Pinpoint the cell where the given text exists, returning its (x, y) midpoint coordinate. 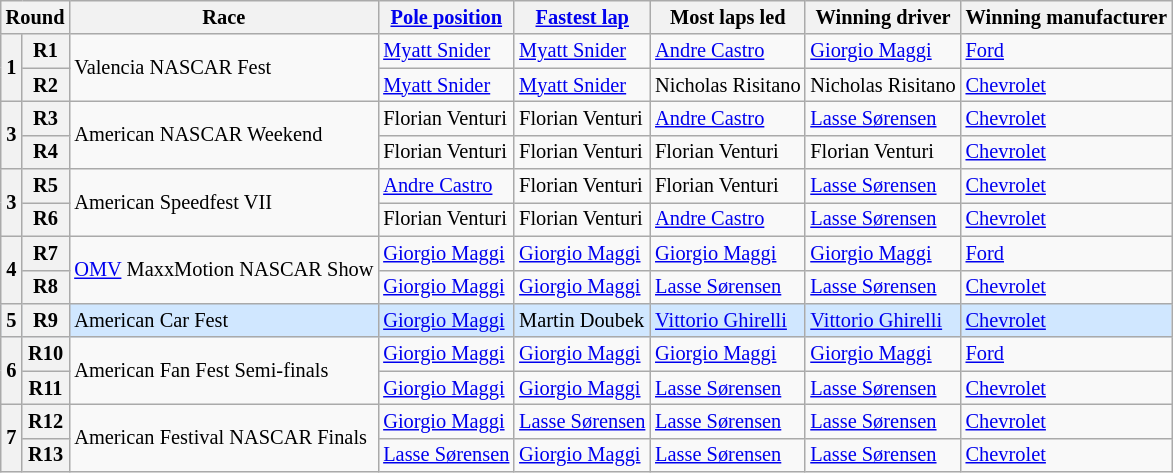
Round (36, 17)
R6 (46, 219)
American Festival NASCAR Finals (224, 438)
R7 (46, 253)
OMV MaxxMotion NASCAR Show (224, 270)
Fastest lap (582, 17)
1 (12, 68)
Most laps led (728, 17)
7 (12, 438)
R11 (46, 388)
5 (12, 320)
4 (12, 270)
Martin Doubek (582, 320)
Race (224, 17)
R2 (46, 85)
American Speedfest VII (224, 202)
Valencia NASCAR Fest (224, 68)
American NASCAR Weekend (224, 134)
R1 (46, 51)
Pole position (446, 17)
R10 (46, 354)
Winning manufacturer (1066, 17)
R9 (46, 320)
R12 (46, 421)
American Car Fest (224, 320)
R13 (46, 455)
6 (12, 370)
Winning driver (882, 17)
American Fan Fest Semi-finals (224, 370)
R3 (46, 118)
R8 (46, 287)
R5 (46, 186)
R4 (46, 152)
